For the text-containing cell, return its midpoint in [x, y] coordinate format. 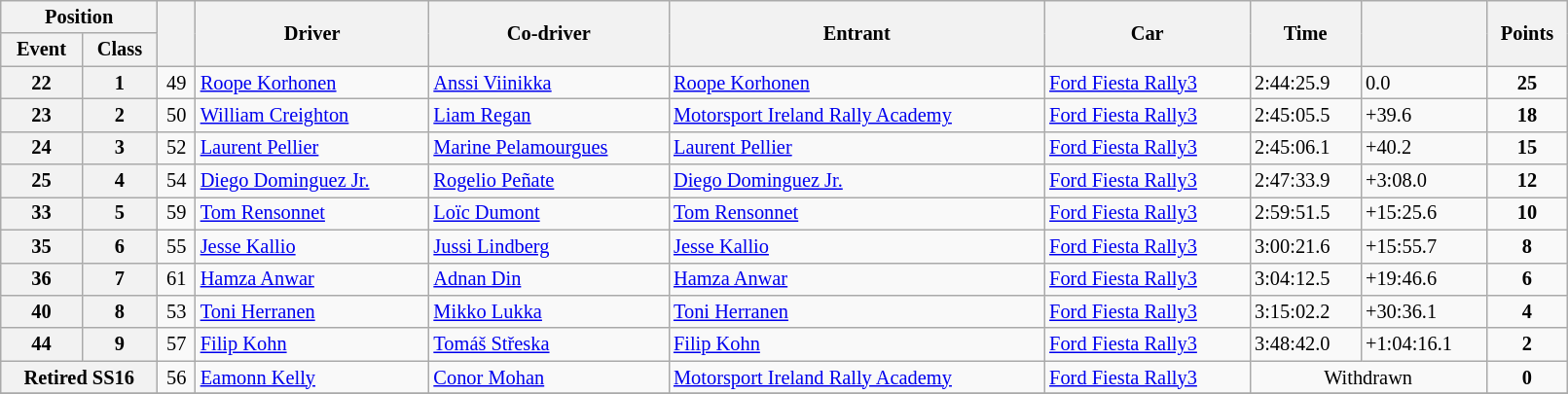
50 [177, 115]
+19:46.6 [1423, 279]
+3:08.0 [1423, 181]
55 [177, 246]
0 [1527, 377]
Event [42, 50]
Jussi Lindberg [549, 246]
Conor Mohan [549, 377]
10 [1527, 213]
52 [177, 148]
2:44:25.9 [1305, 83]
3 [119, 148]
56 [177, 377]
2:59:51.5 [1305, 213]
Tomáš Střeska [549, 344]
Retired SS16 [80, 377]
59 [177, 213]
2:45:05.5 [1305, 115]
Entrant [857, 33]
40 [42, 311]
+40.2 [1423, 148]
3:04:12.5 [1305, 279]
44 [42, 344]
+39.6 [1423, 115]
+15:55.7 [1423, 246]
33 [42, 213]
Withdrawn [1368, 377]
Marine Pelamourgues [549, 148]
William Creighton [312, 115]
Adnan Din [549, 279]
54 [177, 181]
Driver [312, 33]
18 [1527, 115]
Time [1305, 33]
Eamonn Kelly [312, 377]
23 [42, 115]
5 [119, 213]
2:45:06.1 [1305, 148]
7 [119, 279]
61 [177, 279]
24 [42, 148]
Liam Regan [549, 115]
36 [42, 279]
0.0 [1423, 83]
Anssi Viinikka [549, 83]
+1:04:16.1 [1423, 344]
3:00:21.6 [1305, 246]
12 [1527, 181]
9 [119, 344]
1 [119, 83]
Co-driver [549, 33]
Loïc Dumont [549, 213]
22 [42, 83]
3:48:42.0 [1305, 344]
+15:25.6 [1423, 213]
53 [177, 311]
Rogelio Peñate [549, 181]
15 [1527, 148]
2:47:33.9 [1305, 181]
3:15:02.2 [1305, 311]
Position [80, 17]
Car [1147, 33]
Class [119, 50]
Mikko Lukka [549, 311]
+30:36.1 [1423, 311]
Points [1527, 33]
57 [177, 344]
49 [177, 83]
35 [42, 246]
